Capture the cell that displays the provided text and extract its [x, y] central coordinate. 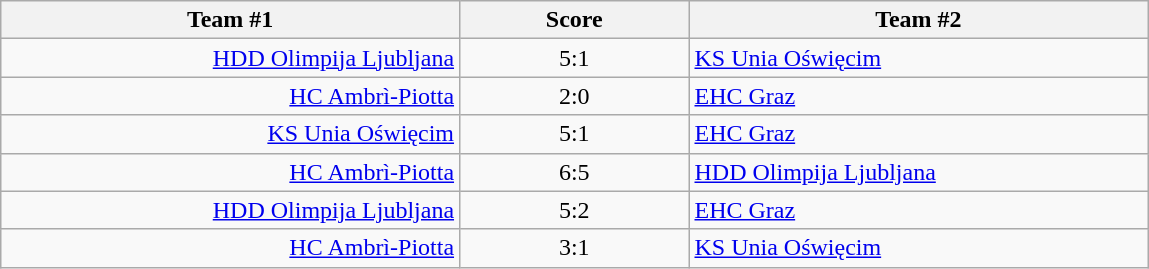
2:0 [574, 96]
6:5 [574, 172]
Score [574, 20]
5:2 [574, 210]
Team #2 [918, 20]
3:1 [574, 248]
Team #1 [230, 20]
